From the cell containing the given text, extract its center point as (x, y) coordinate. 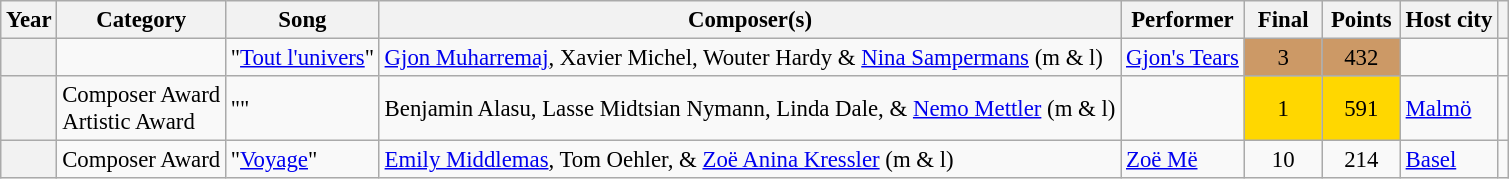
3 (1283, 58)
214 (1361, 160)
"" (302, 108)
Benjamin Alasu, Lasse Midtsian Nymann, Linda Dale, & Nemo Mettler (m & l) (750, 108)
Year (29, 20)
Gjon's Tears (1182, 58)
Song (302, 20)
Category (142, 20)
Malmö (1448, 108)
Basel (1448, 160)
Host city (1448, 20)
Points (1361, 20)
Zoë Më (1182, 160)
1 (1283, 108)
432 (1361, 58)
Composer AwardArtistic Award (142, 108)
Final (1283, 20)
Gjon Muharremaj, Xavier Michel, Wouter Hardy & Nina Sampermans (m & l) (750, 58)
Composer(s) (750, 20)
10 (1283, 160)
591 (1361, 108)
Composer Award (142, 160)
"Voyage" (302, 160)
Emily Middlemas, Tom Oehler, & Zoë Anina Kressler (m & l) (750, 160)
"Tout l'univers" (302, 58)
Performer (1182, 20)
